Detect which cell encompasses the target text, then output its [X, Y] center coordinate. 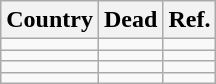
Country [50, 20]
Dead [130, 20]
Ref. [190, 20]
